From the cell containing the given text, extract its center point as (X, Y) coordinate. 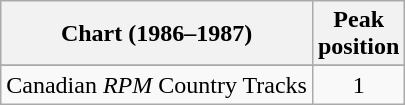
Canadian RPM Country Tracks (157, 85)
Peakposition (358, 34)
Chart (1986–1987) (157, 34)
1 (358, 85)
